Scan for the cell matching the given text and deliver its [X, Y] coordinate at center. 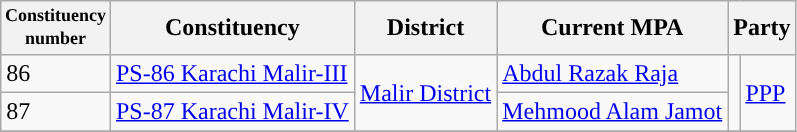
PS-87 Karachi Malir-IV [232, 111]
PS-86 Karachi Malir-III [232, 73]
Mehmood Alam Jamot [612, 111]
Current MPA [612, 28]
87 [56, 111]
PPP [768, 92]
Constituency [232, 28]
Party [762, 28]
District [425, 28]
Abdul Razak Raja [612, 73]
86 [56, 73]
Malir District [425, 92]
Constituency number [56, 28]
